Identify which cell holds the provided text, then report its [x, y] central coordinate. 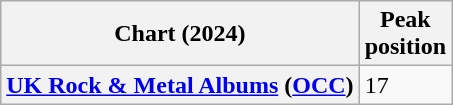
UK Rock & Metal Albums (OCC) [180, 85]
Peakposition [405, 34]
17 [405, 85]
Chart (2024) [180, 34]
